Find where the given text appears and provide that cell's center as (X, Y) coordinate. 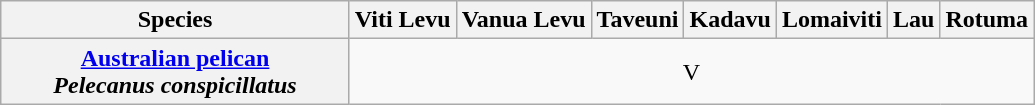
Kadavu (730, 20)
Rotuma (987, 20)
Lomaiviti (832, 20)
Taveuni (638, 20)
Lau (913, 20)
Australian pelicanPelecanus conspicillatus (176, 72)
Species (176, 20)
V (691, 72)
Vanua Levu (524, 20)
Viti Levu (402, 20)
